For the text-containing cell, return its midpoint in [x, y] coordinate format. 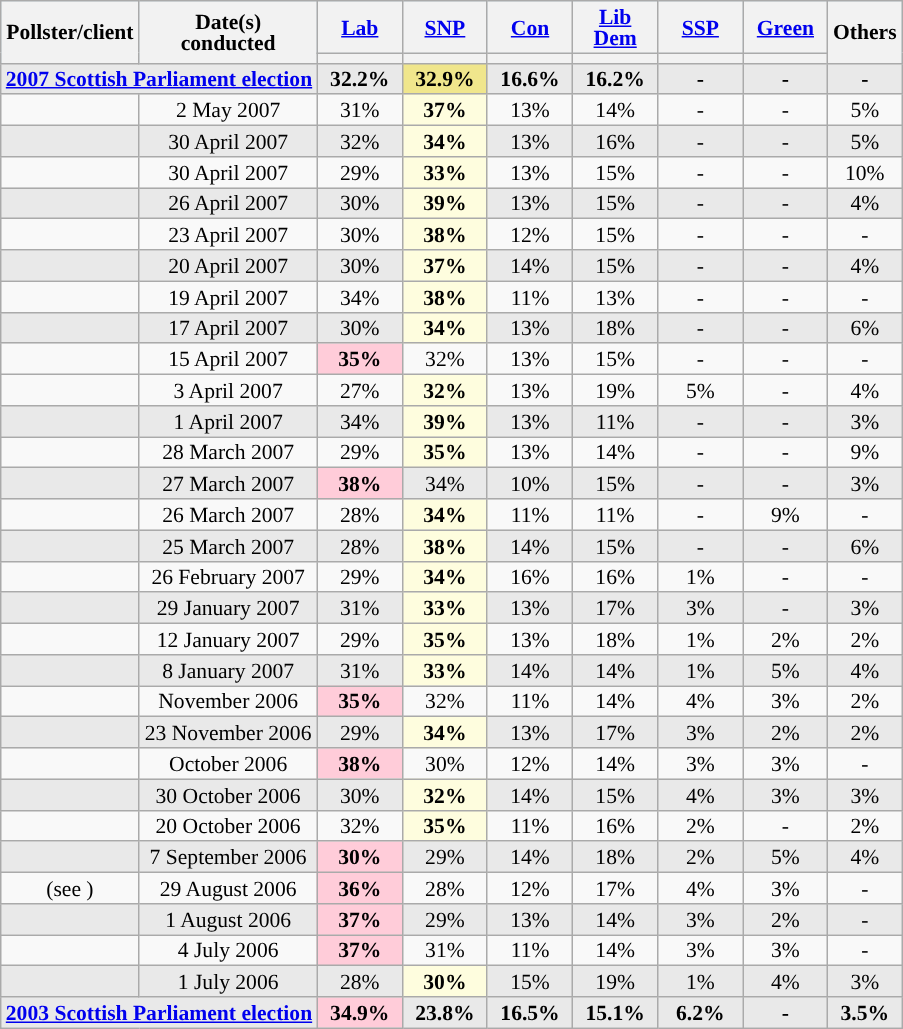
Lib Dem [616, 27]
12 January 2007 [228, 640]
November 2006 [228, 702]
19 April 2007 [228, 296]
26 April 2007 [228, 204]
36% [360, 888]
Pollster/client [70, 32]
32.9% [444, 78]
23 November 2006 [228, 732]
26 March 2007 [228, 514]
16.2% [616, 78]
2007 Scottish Parliament election [159, 78]
8 January 2007 [228, 670]
26 February 2007 [228, 576]
32.2% [360, 78]
15 April 2007 [228, 360]
October 2006 [228, 764]
16.6% [530, 78]
29 August 2006 [228, 888]
SNP [444, 27]
23.8% [444, 1012]
16.5% [530, 1012]
1 August 2006 [228, 920]
28 March 2007 [228, 452]
Others [865, 32]
2 May 2007 [228, 110]
1 April 2007 [228, 422]
27 March 2007 [228, 484]
23 April 2007 [228, 234]
17 April 2007 [228, 328]
4 July 2006 [228, 950]
7 September 2006 [228, 858]
1 July 2006 [228, 982]
20 April 2007 [228, 266]
27% [360, 390]
Lab [360, 27]
(see ) [70, 888]
3.5% [865, 1012]
20 October 2006 [228, 826]
25 March 2007 [228, 546]
3 April 2007 [228, 390]
6.2% [700, 1012]
2003 Scottish Parliament election [159, 1012]
15.1% [616, 1012]
29 January 2007 [228, 608]
Date(s)conducted [228, 32]
30 October 2006 [228, 794]
34.9% [360, 1012]
Green [786, 27]
SSP [700, 27]
Con [530, 27]
